Determine the (x, y) coordinate at the center of the cell enclosing the given text.  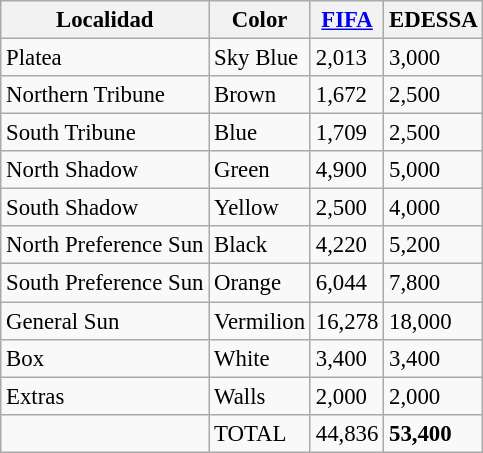
Localidad (105, 20)
White (260, 358)
Box (105, 358)
Sky Blue (260, 58)
6,044 (346, 283)
North Preference Sun (105, 245)
General Sun (105, 321)
18,000 (434, 321)
3,000 (434, 58)
Black (260, 245)
4,000 (434, 208)
Northern Tribune (105, 95)
Orange (260, 283)
South Shadow (105, 208)
44,836 (346, 433)
5,000 (434, 170)
South Tribune (105, 133)
Brown (260, 95)
Platea (105, 58)
4,220 (346, 245)
FIFA (346, 20)
Green (260, 170)
EDESSA (434, 20)
Vermilion (260, 321)
Color (260, 20)
7,800 (434, 283)
Yellow (260, 208)
TOTAL (260, 433)
4,900 (346, 170)
Blue (260, 133)
16,278 (346, 321)
5,200 (434, 245)
1,709 (346, 133)
Extras (105, 396)
53,400 (434, 433)
Walls (260, 396)
2,013 (346, 58)
1,672 (346, 95)
North Shadow (105, 170)
South Preference Sun (105, 283)
